Identify which cell holds the provided text, then report its (X, Y) central coordinate. 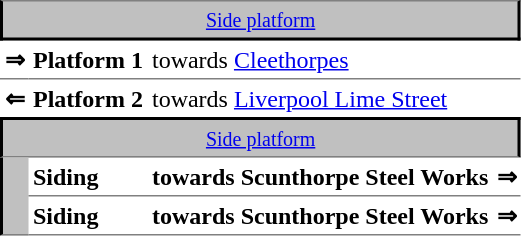
towards Liverpool Lime Street (320, 99)
towards Cleethorpes (320, 60)
⇐ (14, 99)
Platform 2 (88, 99)
Platform 1 (88, 60)
